Detect which cell encompasses the target text, then output its (X, Y) center coordinate. 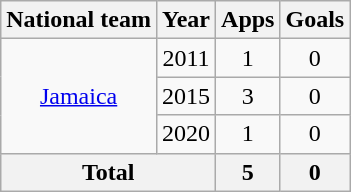
Total (108, 172)
Year (186, 20)
2020 (186, 134)
National team (79, 20)
5 (248, 172)
3 (248, 96)
Jamaica (79, 96)
2011 (186, 58)
Goals (315, 20)
2015 (186, 96)
Apps (248, 20)
